Provide the (x, y) coordinate of the cell's center where the given text is located.  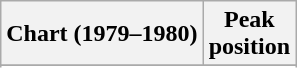
Chart (1979–1980) (102, 34)
Peakposition (249, 34)
